Extract the [X, Y] coordinate from the center of the cell holding the provided text.  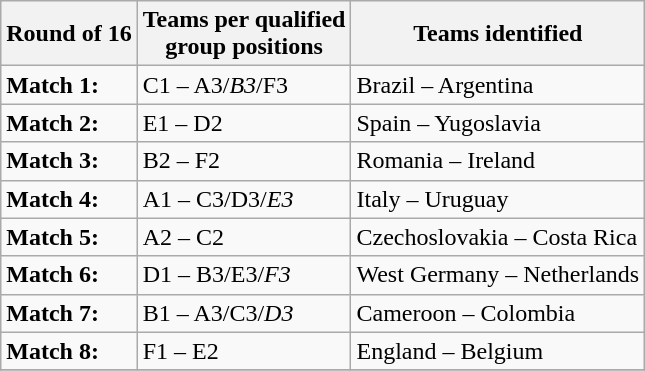
Match 4: [69, 199]
Teams per qualified group positions [244, 34]
Match 5: [69, 237]
West Germany – Netherlands [498, 275]
Match 2: [69, 123]
Brazil – Argentina [498, 85]
C1 – A3/B3/F3 [244, 85]
A2 – C2 [244, 237]
Czechoslovakia – Costa Rica [498, 237]
Match 3: [69, 161]
B2 – F2 [244, 161]
B1 – A3/C3/D3 [244, 313]
Romania – Ireland [498, 161]
A1 – C3/D3/E3 [244, 199]
E1 – D2 [244, 123]
Cameroon – Colombia [498, 313]
D1 – B3/E3/F3 [244, 275]
Match 8: [69, 351]
Match 6: [69, 275]
Italy – Uruguay [498, 199]
Round of 16 [69, 34]
F1 – E2 [244, 351]
Teams identified [498, 34]
England – Belgium [498, 351]
Match 1: [69, 85]
Match 7: [69, 313]
Spain – Yugoslavia [498, 123]
